Determine the [X, Y] coordinate at the center of the cell enclosing the given text.  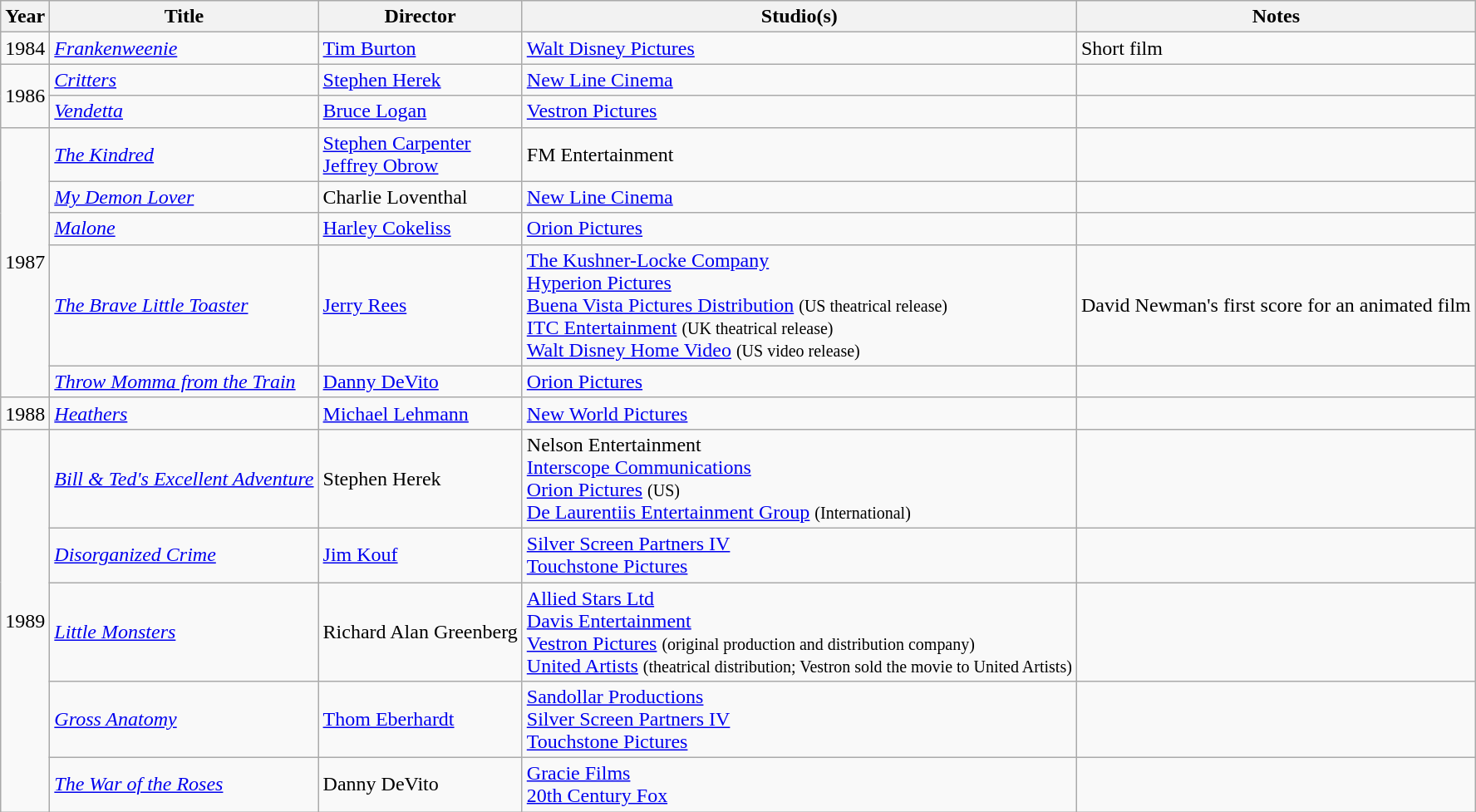
The Kindred [184, 155]
Year [25, 17]
The War of the Roses [184, 785]
Stephen CarpenterJeffrey Obrow [421, 155]
Jerry Rees [421, 305]
Critters [184, 80]
New World Pictures [799, 413]
Sandollar ProductionsSilver Screen Partners IVTouchstone Pictures [799, 720]
Frankenweenie [184, 48]
1986 [25, 96]
Vestron Pictures [799, 111]
Vendetta [184, 111]
Title [184, 17]
Michael Lehmann [421, 413]
Notes [1276, 17]
1989 [25, 620]
Heathers [184, 413]
1984 [25, 48]
Nelson EntertainmentInterscope CommunicationsOrion Pictures (US)De Laurentiis Entertainment Group (International) [799, 479]
Bill & Ted's Excellent Adventure [184, 479]
Charlie Loventhal [421, 197]
1987 [25, 263]
My Demon Lover [184, 197]
Tim Burton [421, 48]
Richard Alan Greenberg [421, 632]
Gross Anatomy [184, 720]
Little Monsters [184, 632]
Thom Eberhardt [421, 720]
Disorganized Crime [184, 555]
1988 [25, 413]
Gracie Films20th Century Fox [799, 785]
The Brave Little Toaster [184, 305]
Studio(s) [799, 17]
Malone [184, 229]
Walt Disney Pictures [799, 48]
Harley Cokeliss [421, 229]
Jim Kouf [421, 555]
David Newman's first score for an animated film [1276, 305]
Short film [1276, 48]
Silver Screen Partners IVTouchstone Pictures [799, 555]
FM Entertainment [799, 155]
Bruce Logan [421, 111]
Director [421, 17]
Throw Momma from the Train [184, 381]
